Extract the [x, y] coordinate from the center of the cell holding the provided text.  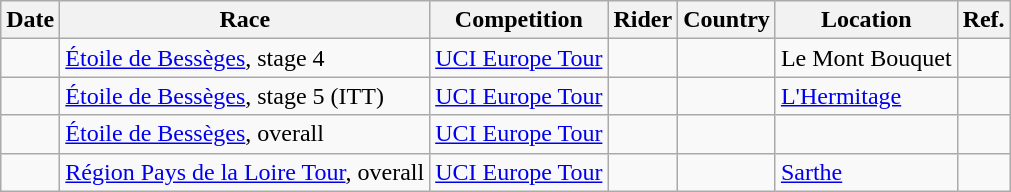
Competition [519, 20]
Région Pays de la Loire Tour, overall [245, 172]
Ref. [984, 20]
Country [727, 20]
L'Hermitage [866, 96]
Étoile de Bessèges, stage 4 [245, 58]
Le Mont Bouquet [866, 58]
Sarthe [866, 172]
Date [30, 20]
Étoile de Bessèges, stage 5 (ITT) [245, 96]
Location [866, 20]
Race [245, 20]
Rider [643, 20]
Étoile de Bessèges, overall [245, 134]
